Pinpoint the cell where the given text exists, returning its (x, y) midpoint coordinate. 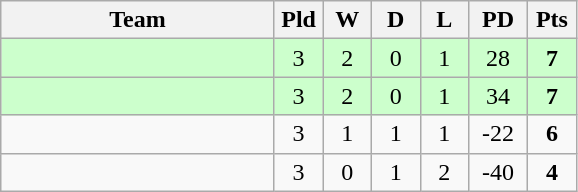
W (348, 20)
Team (138, 20)
-40 (498, 172)
-22 (498, 134)
PD (498, 20)
D (396, 20)
Pld (298, 20)
Pts (552, 20)
6 (552, 134)
34 (498, 96)
4 (552, 172)
28 (498, 58)
L (444, 20)
